Scan for the cell matching the given text and deliver its (X, Y) coordinate at center. 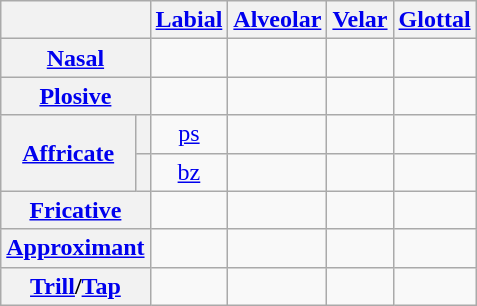
Approximant (76, 248)
Trill/Tap (76, 286)
Velar (360, 20)
Glottal (434, 20)
Nasal (76, 58)
Fricative (76, 210)
Plosive (76, 96)
Labial (189, 20)
Alveolar (278, 20)
ps (189, 134)
bz (189, 172)
Affricate (68, 153)
